Identify which cell holds the provided text, then report its (x, y) central coordinate. 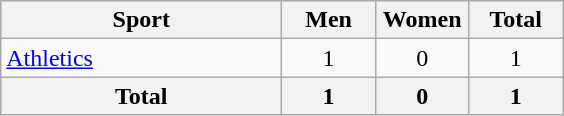
Sport (142, 20)
Men (329, 20)
Women (422, 20)
Athletics (142, 58)
